Output the (X, Y) coordinate of the center of the cell containing the given text.  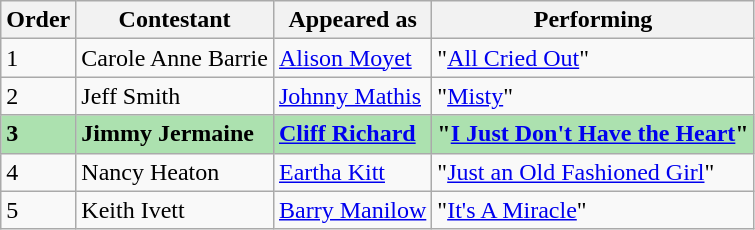
1 (38, 58)
Performing (593, 20)
Nancy Heaton (175, 172)
"It's A Miracle" (593, 210)
5 (38, 210)
Jimmy Jermaine (175, 134)
Appeared as (352, 20)
Cliff Richard (352, 134)
Order (38, 20)
2 (38, 96)
Keith Ivett (175, 210)
"All Cried Out" (593, 58)
Alison Moyet (352, 58)
Johnny Mathis (352, 96)
"I Just Don't Have the Heart" (593, 134)
Carole Anne Barrie (175, 58)
Barry Manilow (352, 210)
Jeff Smith (175, 96)
3 (38, 134)
Eartha Kitt (352, 172)
"Just an Old Fashioned Girl" (593, 172)
"Misty" (593, 96)
Contestant (175, 20)
4 (38, 172)
